Provide the (X, Y) coordinate of the cell's center where the given text is located.  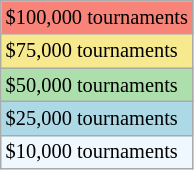
$25,000 tournaments (97, 118)
$100,000 tournaments (97, 17)
$10,000 tournaments (97, 152)
$75,000 tournaments (97, 51)
$50,000 tournaments (97, 85)
